Determine the [x, y] coordinate at the center of the cell enclosing the given text.  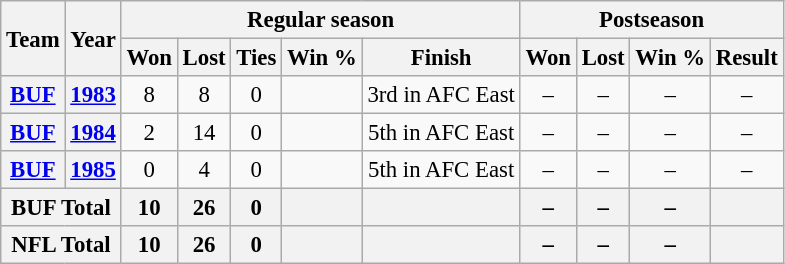
4 [204, 170]
Team [33, 38]
14 [204, 133]
Ties [256, 58]
Postseason [652, 20]
3rd in AFC East [441, 95]
Year [93, 38]
NFL Total [61, 245]
Result [746, 58]
Finish [441, 58]
1983 [93, 95]
2 [149, 133]
1985 [93, 170]
BUF Total [61, 208]
1984 [93, 133]
Regular season [320, 20]
